Identify which cell holds the provided text, then report its (x, y) central coordinate. 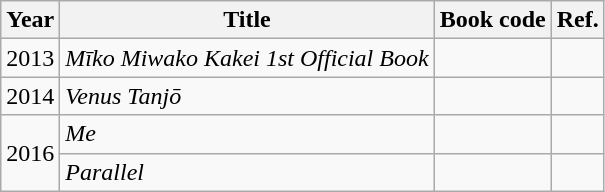
Year (30, 20)
2014 (30, 96)
2013 (30, 58)
Mīko Miwako Kakei 1st Official Book (247, 58)
Me (247, 134)
Venus Tanjō (247, 96)
Book code (492, 20)
2016 (30, 153)
Parallel (247, 172)
Ref. (578, 20)
Title (247, 20)
